Extract the [x, y] coordinate from the center of the cell holding the provided text.  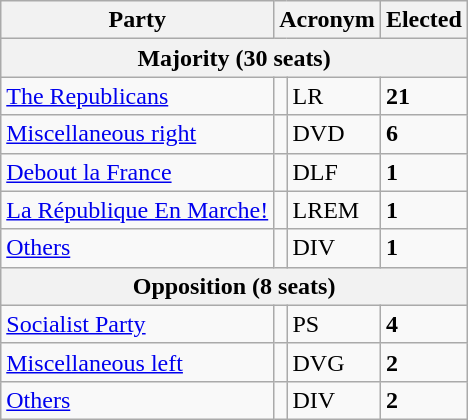
Majority (30 seats) [234, 58]
The Republicans [138, 96]
La République En Marche! [138, 210]
Miscellaneous left [138, 362]
DVD [334, 134]
Opposition (8 seats) [234, 286]
DVG [334, 362]
LREM [334, 210]
Miscellaneous right [138, 134]
Acronym [328, 20]
Party [138, 20]
LR [334, 96]
PS [334, 324]
4 [424, 324]
Elected [424, 20]
DLF [334, 172]
Debout la France [138, 172]
Socialist Party [138, 324]
6 [424, 134]
21 [424, 96]
